Scan for the cell matching the given text and deliver its [x, y] coordinate at center. 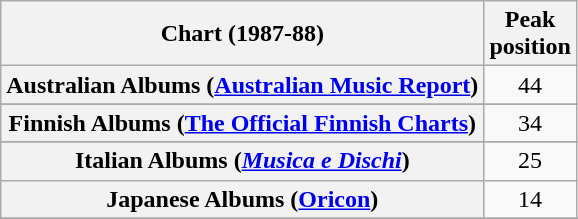
Australian Albums (Australian Music Report) [242, 85]
14 [530, 199]
Finnish Albums (The Official Finnish Charts) [242, 123]
Italian Albums (Musica e Dischi) [242, 161]
34 [530, 123]
Chart (1987-88) [242, 34]
25 [530, 161]
Japanese Albums (Oricon) [242, 199]
Peakposition [530, 34]
44 [530, 85]
